Detect which cell encompasses the target text, then output its (X, Y) center coordinate. 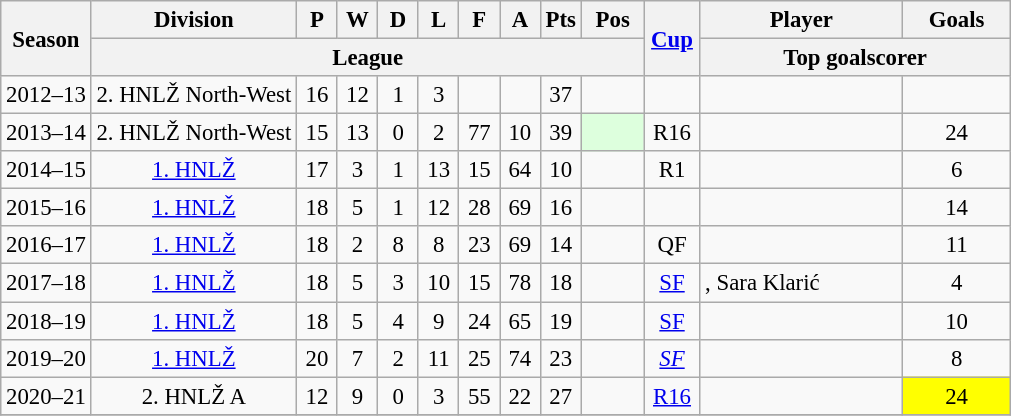
74 (520, 358)
L (438, 20)
2012–13 (46, 95)
2. HNLŽ A (194, 396)
2013–14 (46, 133)
2014–15 (46, 170)
W (358, 20)
Goals (957, 20)
39 (560, 133)
2017–18 (46, 283)
7 (358, 358)
2015–16 (46, 208)
QF (672, 245)
Division (194, 20)
55 (480, 396)
Pos (612, 20)
78 (520, 283)
6 (957, 170)
27 (560, 396)
19 (560, 321)
17 (318, 170)
64 (520, 170)
Top goalscorer (856, 58)
League (368, 58)
P (318, 20)
22 (520, 396)
28 (480, 208)
A (520, 20)
65 (520, 321)
Season (46, 38)
2018–19 (46, 321)
2020–21 (46, 396)
, Sara Klarić (802, 283)
R1 (672, 170)
F (480, 20)
37 (560, 95)
D (398, 20)
2019–20 (46, 358)
25 (480, 358)
Player (802, 20)
20 (318, 358)
2016–17 (46, 245)
Cup (672, 38)
Pts (560, 20)
77 (480, 133)
